Determine the [X, Y] coordinate at the center of the cell enclosing the given text.  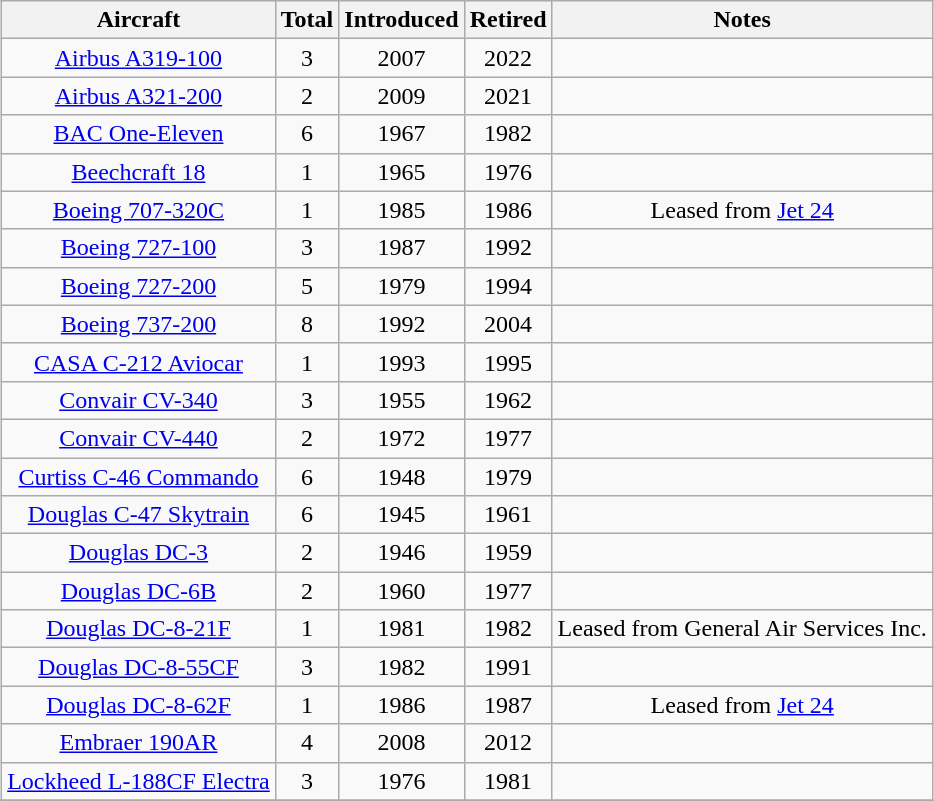
Retired [508, 20]
1946 [402, 553]
Lockheed L-188CF Electra [139, 781]
Douglas C-47 Skytrain [139, 515]
Boeing 727-200 [139, 286]
2022 [508, 58]
2009 [402, 96]
Beechcraft 18 [139, 172]
Boeing 707-320C [139, 210]
Airbus A321-200 [139, 96]
1948 [402, 477]
Aircraft [139, 20]
Boeing 737-200 [139, 324]
1993 [402, 362]
Douglas DC-6B [139, 591]
Leased from General Air Services Inc. [742, 629]
BAC One-Eleven [139, 134]
Douglas DC-3 [139, 553]
1955 [402, 400]
1967 [402, 134]
1965 [402, 172]
1995 [508, 362]
Douglas DC-8-55CF [139, 667]
Introduced [402, 20]
Douglas DC-8-21F [139, 629]
1959 [508, 553]
Airbus A319-100 [139, 58]
5 [307, 286]
2007 [402, 58]
2012 [508, 743]
Embraer 190AR [139, 743]
1985 [402, 210]
1991 [508, 667]
Total [307, 20]
2004 [508, 324]
Boeing 727-100 [139, 248]
CASA C-212 Aviocar [139, 362]
8 [307, 324]
Convair CV-340 [139, 400]
Notes [742, 20]
1972 [402, 438]
1945 [402, 515]
1961 [508, 515]
1994 [508, 286]
2008 [402, 743]
Douglas DC-8-62F [139, 705]
Convair CV-440 [139, 438]
1960 [402, 591]
1962 [508, 400]
Curtiss C-46 Commando [139, 477]
4 [307, 743]
2021 [508, 96]
